From the cell containing the given text, extract its center point as (X, Y) coordinate. 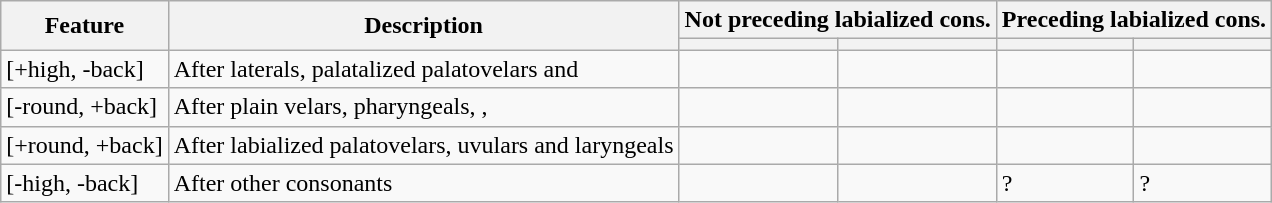
After labialized palatovelars, uvulars and laryngeals (424, 145)
Feature (84, 26)
[+high, -back] (84, 69)
Preceding labialized cons. (1134, 20)
[+round, +back] (84, 145)
After plain velars, pharyngeals, , (424, 107)
After laterals, palatalized palatovelars and (424, 69)
Description (424, 26)
After other consonants (424, 183)
Not preceding labialized cons. (838, 20)
[-high, -back] (84, 183)
[-round, +back] (84, 107)
